Capture the cell that displays the provided text and extract its [x, y] central coordinate. 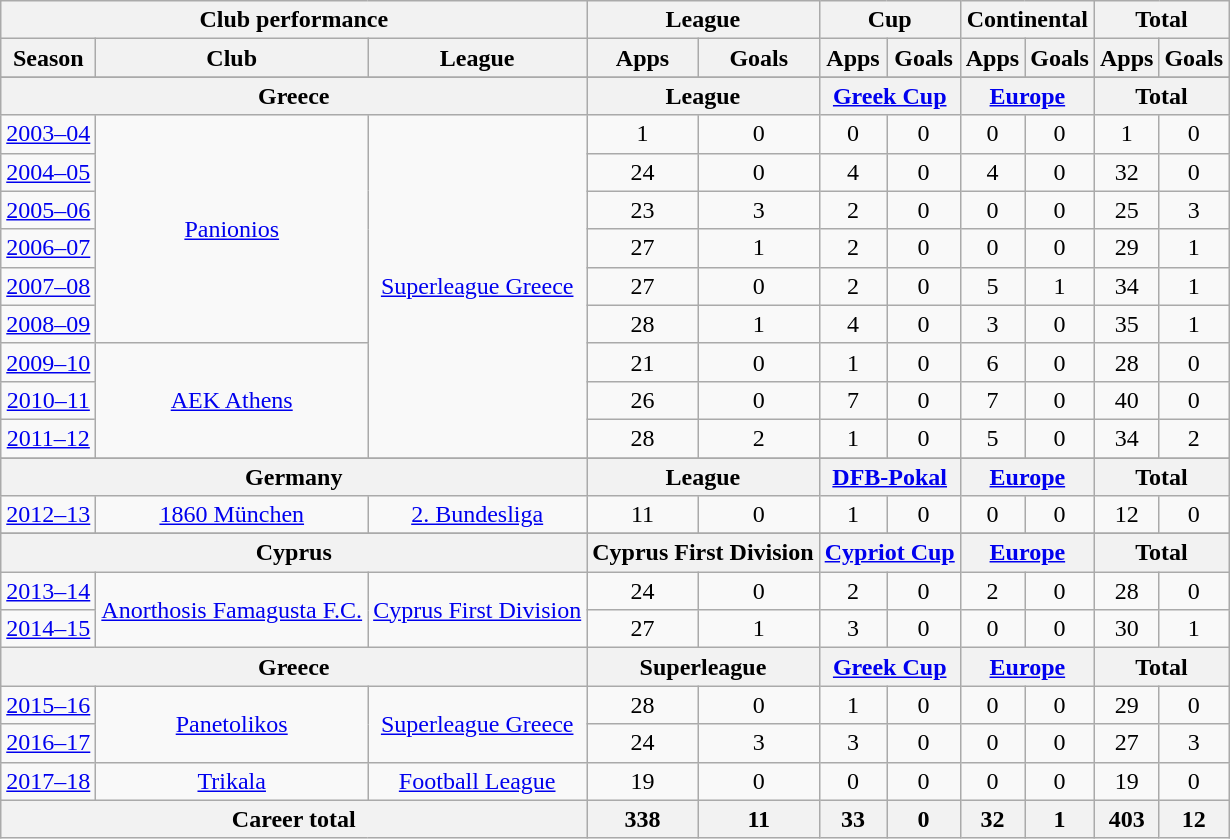
2006–07 [48, 248]
26 [643, 400]
2009–10 [48, 362]
30 [1126, 629]
Germany [294, 477]
2008–09 [48, 324]
Cyprus [294, 553]
DFB-Pokal [890, 477]
Cypriot Cup [890, 553]
1860 München [232, 515]
2003–04 [48, 134]
2015–16 [48, 705]
2. Bundesliga [478, 515]
23 [643, 210]
2004–05 [48, 172]
2005–06 [48, 210]
21 [643, 362]
Career total [294, 819]
40 [1126, 400]
338 [643, 819]
2012–13 [48, 515]
2014–15 [48, 629]
33 [853, 819]
Anorthosis Famagusta F.C. [232, 610]
2007–08 [48, 286]
2016–17 [48, 743]
Superleague [703, 667]
AEK Athens [232, 400]
Panetolikos [232, 724]
25 [1126, 210]
2010–11 [48, 400]
Club [232, 58]
Trikala [232, 781]
Cup [890, 20]
2017–18 [48, 781]
35 [1126, 324]
Club performance [294, 20]
Continental [1027, 20]
403 [1126, 819]
Season [48, 58]
2013–14 [48, 591]
Panionios [232, 229]
Football League [478, 781]
2011–12 [48, 438]
6 [992, 362]
